Scan for the cell matching the given text and deliver its [X, Y] coordinate at center. 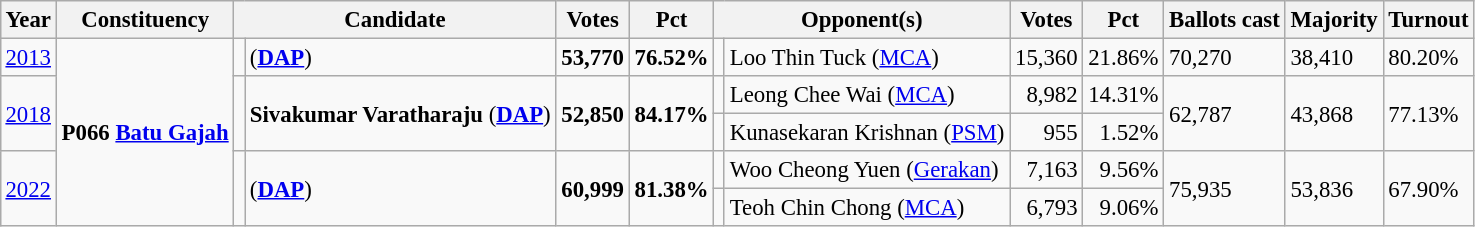
38,410 [1334, 57]
67.90% [1428, 188]
Sivakumar Varatharaju (DAP) [400, 114]
Year [28, 20]
9.06% [1124, 208]
84.17% [672, 114]
21.86% [1124, 57]
60,999 [592, 188]
52,850 [592, 114]
2013 [28, 57]
7,163 [1046, 170]
Loo Thin Tuck (MCA) [866, 57]
Leong Chee Wai (MCA) [866, 95]
77.13% [1428, 114]
2022 [28, 188]
955 [1046, 133]
Majority [1334, 20]
Turnout [1428, 20]
1.52% [1124, 133]
Constituency [145, 20]
76.52% [672, 57]
2018 [28, 114]
Woo Cheong Yuen (Gerakan) [866, 170]
P066 Batu Gajah [145, 132]
Candidate [395, 20]
80.20% [1428, 57]
Ballots cast [1224, 20]
Kunasekaran Krishnan (PSM) [866, 133]
Opponent(s) [862, 20]
8,982 [1046, 95]
14.31% [1124, 95]
9.56% [1124, 170]
6,793 [1046, 208]
43,868 [1334, 114]
81.38% [672, 188]
75,935 [1224, 188]
Teoh Chin Chong (MCA) [866, 208]
70,270 [1224, 57]
53,836 [1334, 188]
53,770 [592, 57]
62,787 [1224, 114]
15,360 [1046, 57]
